Determine the (x, y) coordinate at the center of the cell enclosing the given text.  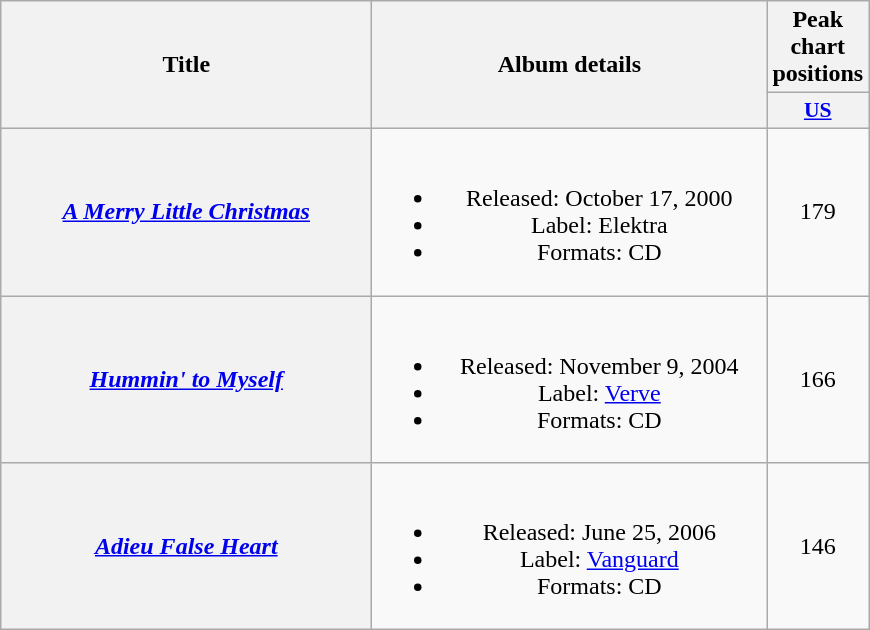
Adieu False Heart (186, 546)
146 (818, 546)
Released: June 25, 2006Label: VanguardFormats: CD (570, 546)
Released: November 9, 2004Label: VerveFormats: CD (570, 380)
Title (186, 65)
166 (818, 380)
US (818, 111)
Peak chart positions (818, 47)
A Merry Little Christmas (186, 212)
Released: October 17, 2000Label: ElektraFormats: CD (570, 212)
Album details (570, 65)
179 (818, 212)
Hummin' to Myself (186, 380)
